Determine the (X, Y) coordinate at the center of the cell enclosing the given text.  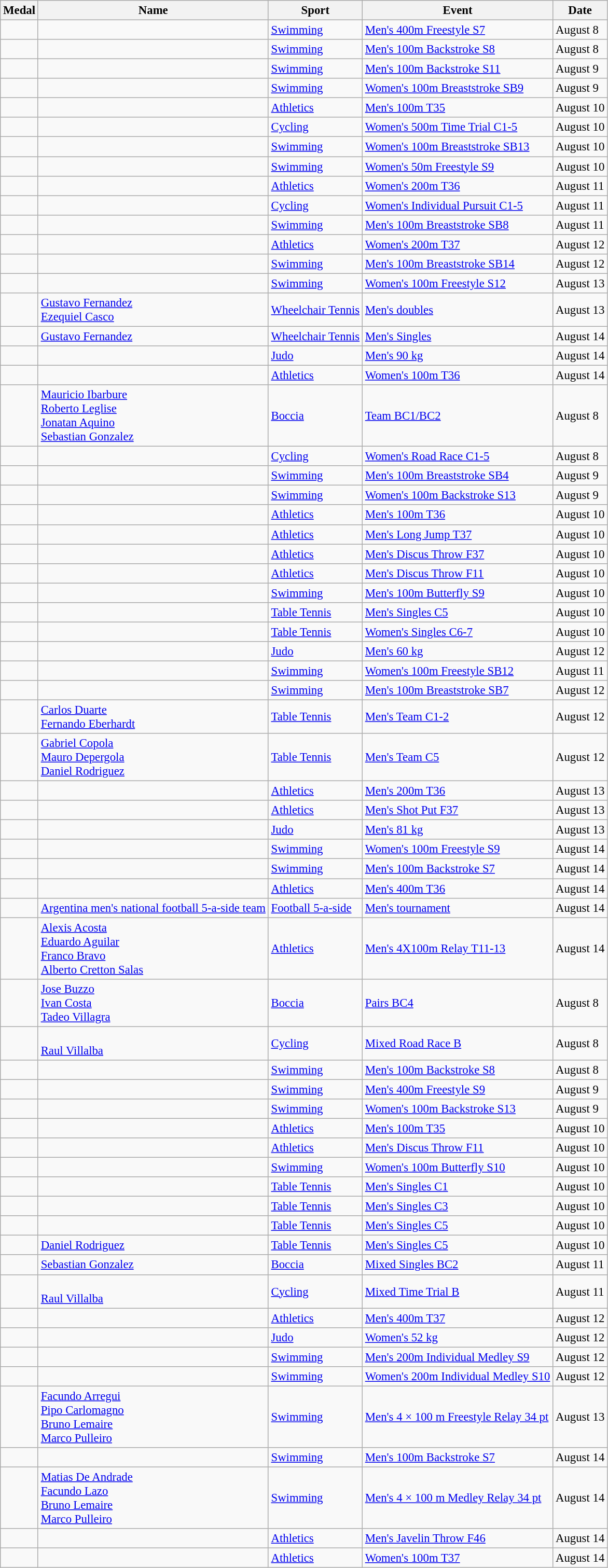
Carlos DuarteFernando Eberhardt (153, 717)
Men's 200m Individual Medley S9 (458, 1357)
Women's 100m Freestyle S9 (458, 849)
Women's 100m T37 (458, 1558)
Men's 4 × 100 m Medley Relay 34 pt (458, 1498)
Men's 100m Butterfly S9 (458, 593)
Alexis AcostaEduardo AguilarFranco BravoAlberto Cretton Salas (153, 948)
Date (580, 10)
Women's 200m Individual Medley S10 (458, 1377)
Pairs BC4 (458, 1003)
Women's 200m T37 (458, 244)
Women's 52 kg (458, 1337)
Sebastian Gonzalez (153, 1265)
Football 5-a-side (315, 908)
Facundo ArreguiPipo CarlomagnoBruno LemaireMarco Pulleiro (153, 1417)
Gabriel CopolaMauro DepergolaDaniel Rodriguez (153, 757)
Women's 100m Breaststroke SB13 (458, 147)
Mauricio IbarbureRoberto LegliseJonatan AquinoSebastian Gonzalez (153, 416)
Men's 60 kg (458, 651)
Women's 100m Freestyle SB12 (458, 671)
Men's Singles C1 (458, 1187)
Men's 400m Freestyle S9 (458, 1089)
Men's 100m Backstroke S11 (458, 69)
Mixed Road Race B (458, 1044)
Women's 100m T36 (458, 376)
Men's 200m T36 (458, 791)
Men's 100m Breaststroke SB7 (458, 690)
Jose BuzzoIvan CostaTadeo Villagra (153, 1003)
Men's Javelin Throw F46 (458, 1538)
Men's 4X100m Relay T11-13 (458, 948)
Team BC1/BC2 (458, 416)
Men's Long Jump T37 (458, 534)
Women's 100m Butterfly S10 (458, 1168)
Men's 100m Breaststroke SB8 (458, 225)
Women's 200m T36 (458, 186)
Women's 100m Breaststroke SB9 (458, 88)
Event (458, 10)
Sport (315, 10)
Men's Discus Throw F37 (458, 554)
Matias De AndradeFacundo LazoBruno LemaireMarco Pulleiro (153, 1498)
Mixed Singles BC2 (458, 1265)
Gustavo Fernandez (153, 336)
Women's Road Race C1-5 (458, 456)
Men's Team C5 (458, 757)
Men's 90 kg (458, 356)
Daniel Rodriguez (153, 1245)
Men's 81 kg (458, 830)
Men's 4 × 100 m Freestyle Relay 34 pt (458, 1417)
Women's 100m Freestyle S12 (458, 283)
Men's 100m Breaststroke SB14 (458, 264)
Women's 50m Freestyle S9 (458, 166)
Men's 400m Freestyle S7 (458, 30)
Argentina men's national football 5-a-side team (153, 908)
Men's Team C1-2 (458, 717)
Men's Shot Put F37 (458, 810)
Women's Individual Pursuit C1-5 (458, 205)
Women's 500m Time Trial C1-5 (458, 127)
Men's Singles C3 (458, 1206)
Men's tournament (458, 908)
Women's Singles C6-7 (458, 632)
Men's Singles (458, 336)
Men's 400m T37 (458, 1318)
Mixed Time Trial B (458, 1292)
Men's doubles (458, 310)
Men's 100m Breaststroke SB4 (458, 476)
Name (153, 10)
Gustavo FernandezEzequiel Casco (153, 310)
Medal (20, 10)
Men's 100m T36 (458, 515)
Men's 400m T36 (458, 889)
